From the cell containing the given text, extract its center point as (x, y) coordinate. 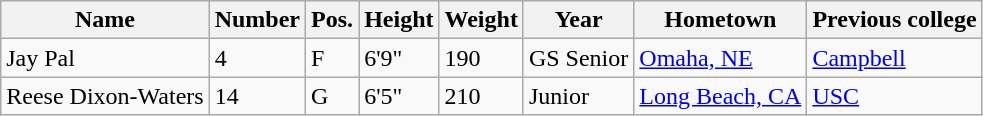
6'9" (399, 58)
Hometown (720, 20)
Reese Dixon-Waters (105, 96)
14 (257, 96)
Weight (481, 20)
Long Beach, CA (720, 96)
Campbell (894, 58)
Jay Pal (105, 58)
USC (894, 96)
G (332, 96)
Junior (578, 96)
Omaha, NE (720, 58)
Name (105, 20)
Previous college (894, 20)
6'5" (399, 96)
Pos. (332, 20)
Year (578, 20)
Number (257, 20)
4 (257, 58)
190 (481, 58)
210 (481, 96)
Height (399, 20)
GS Senior (578, 58)
F (332, 58)
